Extract the (x, y) coordinate from the center of the cell holding the provided text.  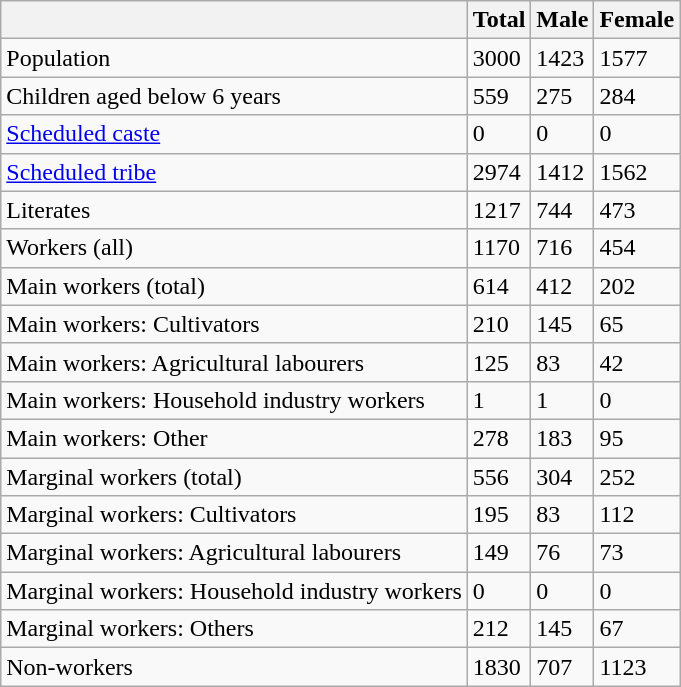
559 (499, 96)
Marginal workers: Others (234, 629)
Main workers (total) (234, 286)
716 (562, 248)
Female (637, 20)
67 (637, 629)
252 (637, 477)
1562 (637, 172)
744 (562, 210)
412 (562, 286)
614 (499, 286)
1217 (499, 210)
2974 (499, 172)
202 (637, 286)
Literates (234, 210)
Workers (all) (234, 248)
Marginal workers (total) (234, 477)
73 (637, 553)
Population (234, 58)
65 (637, 324)
76 (562, 553)
284 (637, 96)
Male (562, 20)
210 (499, 324)
Main workers: Cultivators (234, 324)
95 (637, 438)
1577 (637, 58)
Children aged below 6 years (234, 96)
Marginal workers: Cultivators (234, 515)
195 (499, 515)
1412 (562, 172)
556 (499, 477)
125 (499, 362)
183 (562, 438)
454 (637, 248)
1123 (637, 667)
Marginal workers: Household industry workers (234, 591)
Main workers: Agricultural labourers (234, 362)
707 (562, 667)
Non-workers (234, 667)
1170 (499, 248)
275 (562, 96)
3000 (499, 58)
278 (499, 438)
Scheduled caste (234, 134)
212 (499, 629)
304 (562, 477)
Marginal workers: Agricultural labourers (234, 553)
Main workers: Household industry workers (234, 400)
149 (499, 553)
1423 (562, 58)
Main workers: Other (234, 438)
Scheduled tribe (234, 172)
1830 (499, 667)
Total (499, 20)
42 (637, 362)
112 (637, 515)
473 (637, 210)
